Scan for the cell matching the given text and deliver its [x, y] coordinate at center. 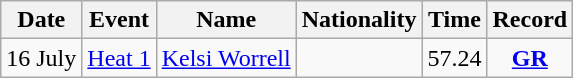
Date [42, 20]
Time [454, 20]
16 July [42, 58]
GR [530, 58]
57.24 [454, 58]
Record [530, 20]
Heat 1 [119, 58]
Name [226, 20]
Kelsi Worrell [226, 58]
Event [119, 20]
Nationality [359, 20]
